Search for the cell housing the specified text and yield its [X, Y] center coordinate. 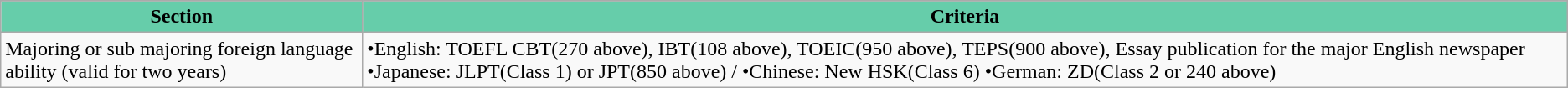
Section [182, 17]
Criteria [965, 17]
Majoring or sub majoring foreign language ability (valid for two years) [182, 60]
